For the text-containing cell, return its midpoint in [x, y] coordinate format. 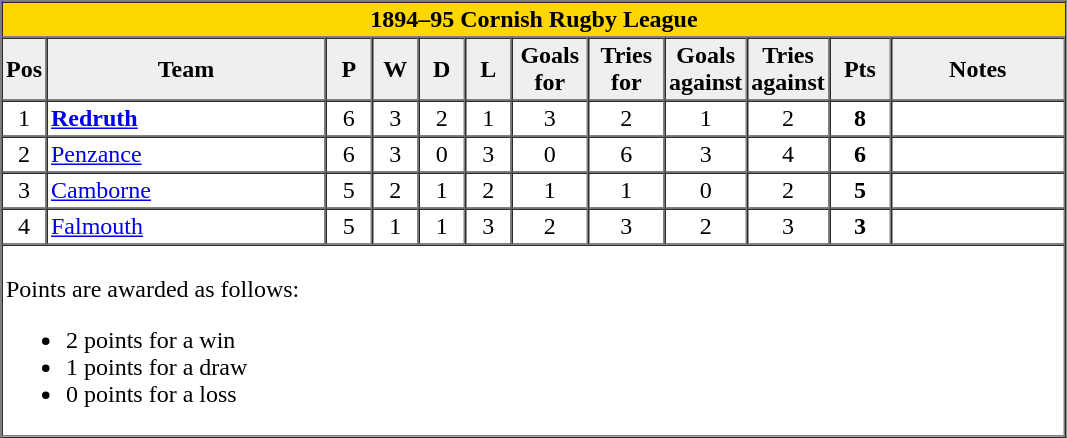
Tries against [788, 70]
P [349, 70]
1894–95 Cornish Rugby League [534, 20]
D [441, 70]
Pos [24, 70]
Falmouth [186, 226]
Penzance [186, 154]
L [488, 70]
Team [186, 70]
Notes [978, 70]
Camborne [186, 190]
W [395, 70]
Tries for [626, 70]
Points are awarded as follows:2 points for a win1 points for a draw0 points for a loss [534, 340]
Pts [860, 70]
Goals for [550, 70]
8 [860, 118]
Redruth [186, 118]
Goals against [705, 70]
